Identify which cell holds the provided text, then report its (X, Y) central coordinate. 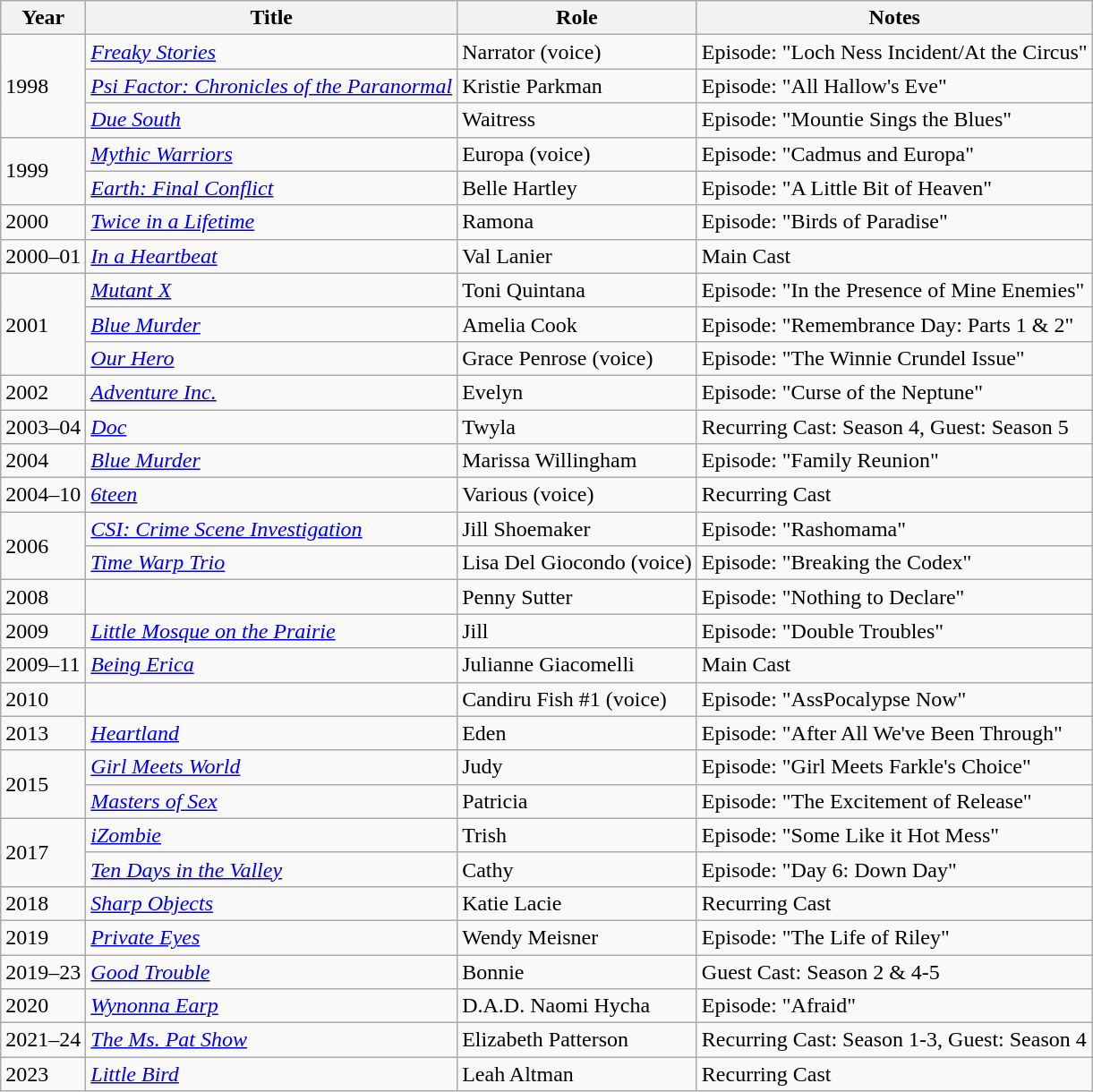
2000–01 (43, 256)
Leah Altman (577, 1074)
Notes (894, 18)
In a Heartbeat (272, 256)
Episode: "Birds of Paradise" (894, 222)
Episode: "A Little Bit of Heaven" (894, 188)
Episode: "The Life of Riley" (894, 937)
Heartland (272, 733)
Bonnie (577, 971)
Episode: "Afraid" (894, 1006)
1999 (43, 171)
1998 (43, 86)
Episode: "Cadmus and Europa" (894, 154)
Eden (577, 733)
Title (272, 18)
2021–24 (43, 1040)
Recurring Cast: Season 4, Guest: Season 5 (894, 427)
2004–10 (43, 495)
2020 (43, 1006)
2023 (43, 1074)
iZombie (272, 835)
Episode: "Breaking the Codex" (894, 563)
Recurring Cast: Season 1-3, Guest: Season 4 (894, 1040)
Doc (272, 427)
Episode: "In the Presence of Mine Enemies" (894, 290)
Episode: "All Hallow's Eve" (894, 86)
2009–11 (43, 665)
Episode: "AssPocalypse Now" (894, 699)
Masters of Sex (272, 801)
Psi Factor: Chronicles of the Paranormal (272, 86)
Ramona (577, 222)
Julianne Giacomelli (577, 665)
Sharp Objects (272, 903)
Amelia Cook (577, 324)
Episode: "Day 6: Down Day" (894, 869)
2006 (43, 546)
Judy (577, 767)
Candiru Fish #1 (voice) (577, 699)
Grace Penrose (voice) (577, 358)
Cathy (577, 869)
2018 (43, 903)
Episode: "Some Like it Hot Mess" (894, 835)
Katie Lacie (577, 903)
Ten Days in the Valley (272, 869)
Belle Hartley (577, 188)
Episode: "Mountie Sings the Blues" (894, 120)
Little Bird (272, 1074)
Mutant X (272, 290)
Episode: "After All We've Been Through" (894, 733)
Private Eyes (272, 937)
2017 (43, 852)
Girl Meets World (272, 767)
Role (577, 18)
Twyla (577, 427)
Good Trouble (272, 971)
Various (voice) (577, 495)
Patricia (577, 801)
Time Warp Trio (272, 563)
Being Erica (272, 665)
2013 (43, 733)
Evelyn (577, 392)
Episode: "Girl Meets Farkle's Choice" (894, 767)
2010 (43, 699)
Freaky Stories (272, 52)
Narrator (voice) (577, 52)
Europa (voice) (577, 154)
Episode: "The Excitement of Release" (894, 801)
Waitress (577, 120)
Mythic Warriors (272, 154)
2019 (43, 937)
2019–23 (43, 971)
Episode: "Nothing to Declare" (894, 597)
Year (43, 18)
Penny Sutter (577, 597)
Episode: "Curse of the Neptune" (894, 392)
Twice in a Lifetime (272, 222)
Due South (272, 120)
Trish (577, 835)
The Ms. Pat Show (272, 1040)
Episode: "Loch Ness Incident/At the Circus" (894, 52)
2001 (43, 324)
Episode: "Remembrance Day: Parts 1 & 2" (894, 324)
6teen (272, 495)
Episode: "Rashomama" (894, 529)
2000 (43, 222)
Episode: "Family Reunion" (894, 461)
CSI: Crime Scene Investigation (272, 529)
Our Hero (272, 358)
Elizabeth Patterson (577, 1040)
Kristie Parkman (577, 86)
Little Mosque on the Prairie (272, 631)
Wendy Meisner (577, 937)
Lisa Del Giocondo (voice) (577, 563)
2002 (43, 392)
Adventure Inc. (272, 392)
Toni Quintana (577, 290)
2008 (43, 597)
2004 (43, 461)
Earth: Final Conflict (272, 188)
Guest Cast: Season 2 & 4-5 (894, 971)
Jill (577, 631)
2015 (43, 784)
Wynonna Earp (272, 1006)
Episode: "The Winnie Crundel Issue" (894, 358)
2009 (43, 631)
D.A.D. Naomi Hycha (577, 1006)
Marissa Willingham (577, 461)
Episode: "Double Troubles" (894, 631)
Val Lanier (577, 256)
2003–04 (43, 427)
Jill Shoemaker (577, 529)
